Return [x, y] of the center of cell containing provided text 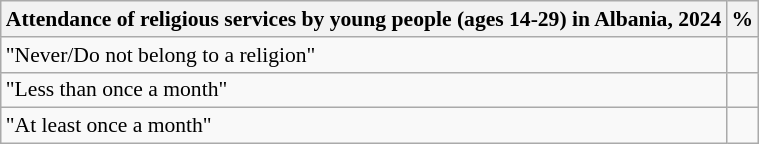
"Less than once a month" [364, 90]
"Never/Do not belong to a religion" [364, 55]
"At least once a month" [364, 126]
Attendance of religious services by young people (ages 14-29) in Albania, 2024 [364, 19]
% [742, 19]
